From the cell containing the given text, extract its center point as [X, Y] coordinate. 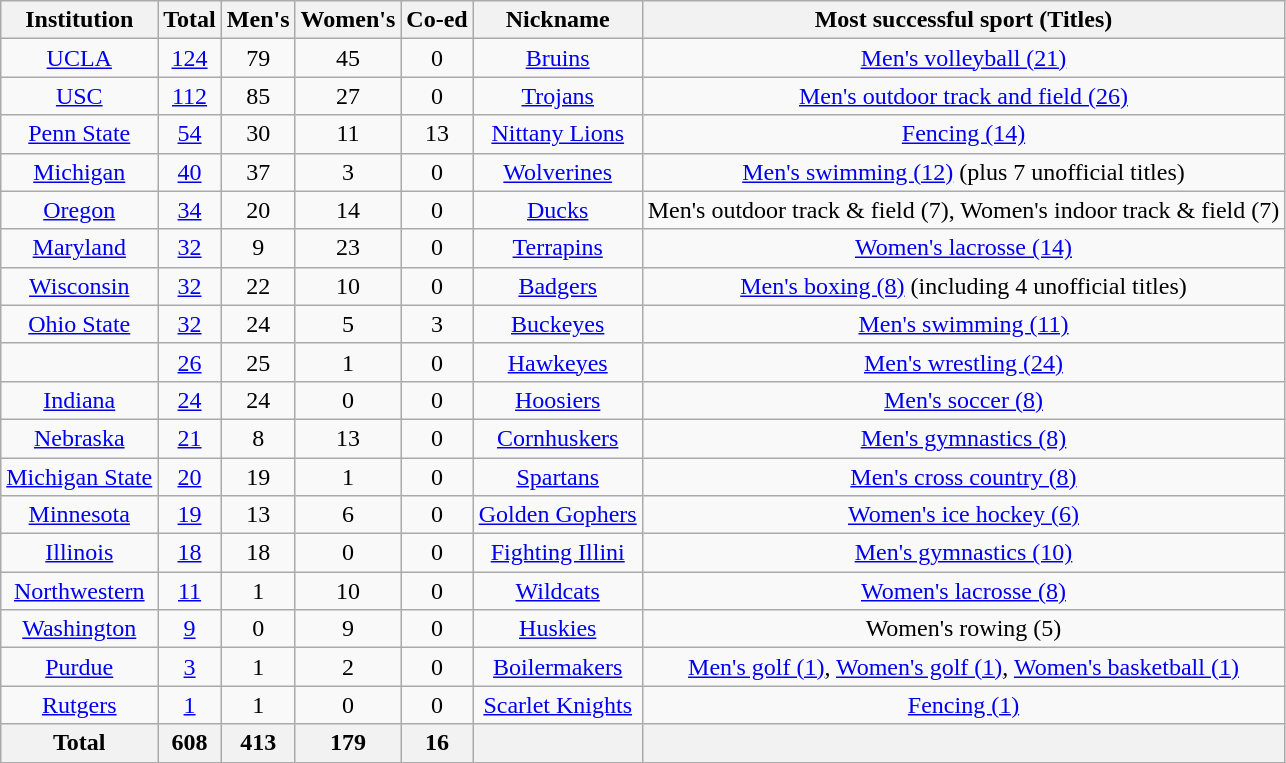
Terrapins [558, 248]
26 [190, 362]
Fencing (14) [964, 134]
Men's swimming (12) (plus 7 unofficial titles) [964, 172]
Washington [80, 629]
21 [190, 438]
112 [190, 96]
Michigan State [80, 477]
40 [190, 172]
Buckeyes [558, 324]
6 [348, 515]
Maryland [80, 248]
Men's outdoor track & field (7), Women's indoor track & field (7) [964, 210]
Penn State [80, 134]
Hawkeyes [558, 362]
Women's [348, 20]
413 [258, 743]
Boilermakers [558, 667]
Trojans [558, 96]
Men's swimming (11) [964, 324]
Wildcats [558, 591]
14 [348, 210]
16 [437, 743]
Nickname [558, 20]
79 [258, 58]
37 [258, 172]
Ohio State [80, 324]
Huskies [558, 629]
Men's cross country (8) [964, 477]
Minnesota [80, 515]
Northwestern [80, 591]
124 [190, 58]
Badgers [558, 286]
22 [258, 286]
Purdue [80, 667]
Michigan [80, 172]
179 [348, 743]
Ducks [558, 210]
5 [348, 324]
Illinois [80, 553]
Co-ed [437, 20]
UCLA [80, 58]
2 [348, 667]
Women's lacrosse (8) [964, 591]
Men's golf (1), Women's golf (1), Women's basketball (1) [964, 667]
Men's gymnastics (8) [964, 438]
Men's boxing (8) (including 4 unofficial titles) [964, 286]
85 [258, 96]
Indiana [80, 400]
23 [348, 248]
45 [348, 58]
27 [348, 96]
Bruins [558, 58]
Men's outdoor track and field (26) [964, 96]
Rutgers [80, 705]
8 [258, 438]
Oregon [80, 210]
34 [190, 210]
Men's soccer (8) [964, 400]
Cornhuskers [558, 438]
Wolverines [558, 172]
Wisconsin [80, 286]
Hoosiers [558, 400]
Nittany Lions [558, 134]
Men's volleyball (21) [964, 58]
Men's gymnastics (10) [964, 553]
Institution [80, 20]
54 [190, 134]
Men's [258, 20]
Women's rowing (5) [964, 629]
Golden Gophers [558, 515]
USC [80, 96]
30 [258, 134]
Women's lacrosse (14) [964, 248]
Scarlet Knights [558, 705]
Men's wrestling (24) [964, 362]
Fighting Illini [558, 553]
608 [190, 743]
Spartans [558, 477]
Fencing (1) [964, 705]
Most successful sport (Titles) [964, 20]
Women's ice hockey (6) [964, 515]
25 [258, 362]
Nebraska [80, 438]
